Pinpoint the cell where the given text exists, returning its [X, Y] midpoint coordinate. 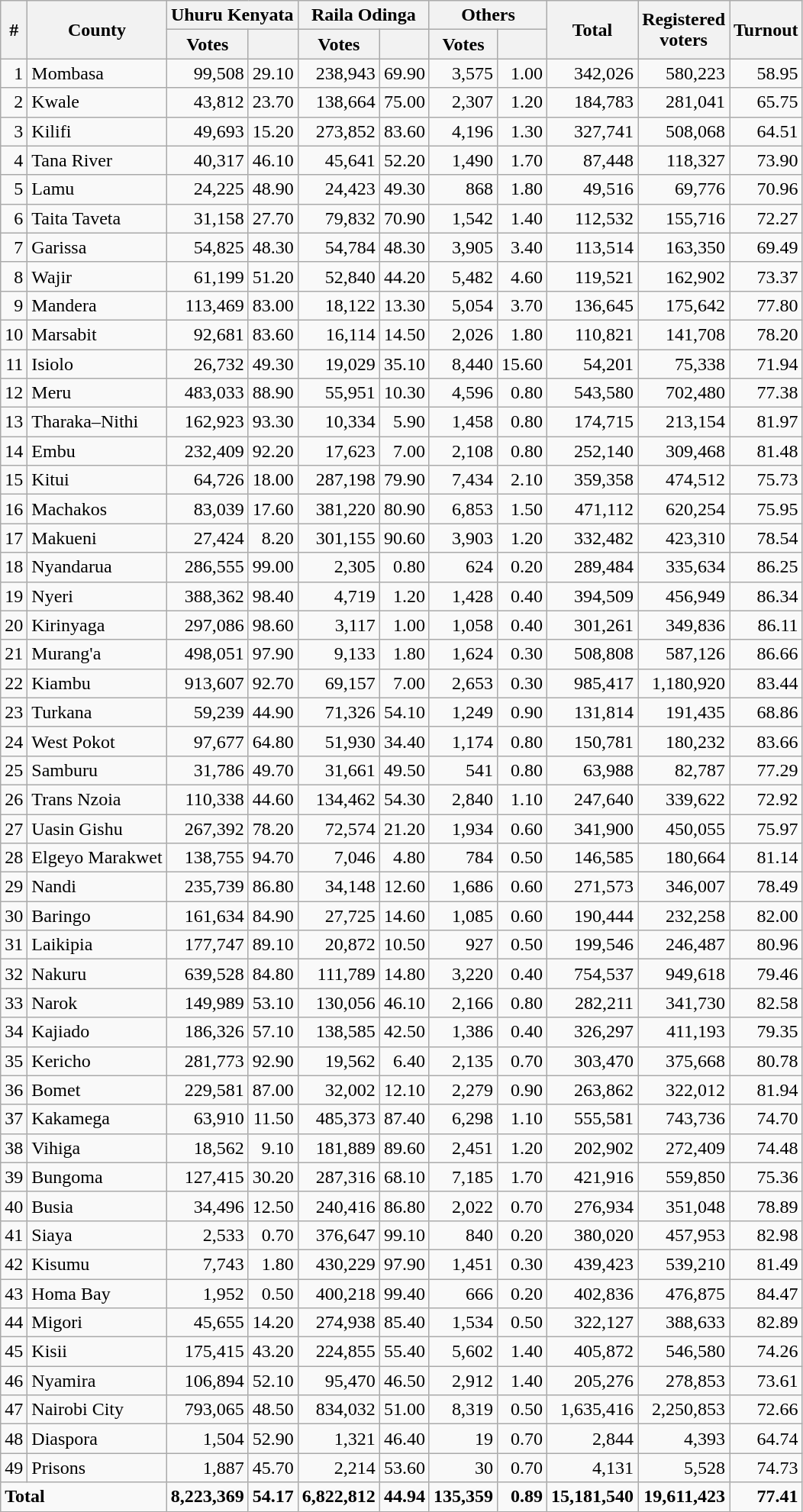
46.40 [405, 1439]
31 [14, 945]
80.96 [766, 945]
949,618 [684, 974]
44.94 [405, 1497]
9.10 [273, 1148]
271,573 [592, 887]
23.70 [273, 102]
301,261 [592, 625]
112,532 [592, 218]
235,739 [208, 887]
64.80 [273, 741]
92,681 [208, 334]
34.40 [405, 741]
Samburu [97, 770]
Wajir [97, 276]
202,902 [592, 1148]
476,875 [684, 1294]
14.60 [405, 916]
4.80 [405, 858]
1,887 [208, 1468]
411,193 [684, 1032]
72,574 [339, 828]
351,048 [684, 1206]
224,855 [339, 1352]
55,951 [339, 393]
84.90 [273, 916]
471,112 [592, 509]
84.47 [766, 1294]
8,319 [463, 1410]
Tana River [97, 160]
29.10 [273, 73]
45,641 [339, 160]
98.40 [273, 596]
327,741 [592, 131]
743,736 [684, 1119]
380,020 [592, 1235]
12.60 [405, 887]
2,279 [463, 1090]
64.51 [766, 131]
90.60 [405, 538]
Meru [97, 393]
98.60 [273, 625]
Nyandarua [97, 567]
119,521 [592, 276]
3,575 [463, 73]
Nakuru [97, 974]
40 [14, 1206]
89.10 [273, 945]
26,732 [208, 364]
272,409 [684, 1148]
111,789 [339, 974]
359,358 [592, 480]
58.95 [766, 73]
508,068 [684, 131]
180,664 [684, 858]
9,133 [339, 654]
59,239 [208, 712]
83,039 [208, 509]
175,642 [684, 305]
44.90 [273, 712]
341,730 [684, 1003]
49 [14, 1468]
138,664 [339, 102]
138,755 [208, 858]
624 [463, 567]
93.30 [273, 422]
402,836 [592, 1294]
33 [14, 1003]
1,428 [463, 596]
2,305 [339, 567]
238,943 [339, 73]
80.78 [766, 1061]
639,528 [208, 974]
Nyeri [97, 596]
11.50 [273, 1119]
Kwale [97, 102]
61,199 [208, 276]
18.00 [273, 480]
74.48 [766, 1148]
Siaya [97, 1235]
381,220 [339, 509]
Garissa [97, 247]
388,362 [208, 596]
79.46 [766, 974]
0.89 [522, 1497]
63,910 [208, 1119]
281,773 [208, 1061]
39 [14, 1177]
110,338 [208, 799]
10 [14, 334]
1,952 [208, 1294]
24,225 [208, 189]
130,056 [339, 1003]
75.73 [766, 480]
2,214 [339, 1468]
Mandera [97, 305]
282,211 [592, 1003]
439,423 [592, 1264]
36 [14, 1090]
4,719 [339, 596]
86.25 [766, 567]
1,635,416 [592, 1410]
2,653 [463, 683]
31,786 [208, 770]
281,041 [684, 102]
21 [14, 654]
1.30 [522, 131]
Elgeyo Marakwet [97, 858]
48 [14, 1439]
498,051 [208, 654]
35.10 [405, 364]
54,201 [592, 364]
78.89 [766, 1206]
110,821 [592, 334]
28 [14, 858]
37 [14, 1119]
16 [14, 509]
Nandi [97, 887]
Homa Bay [97, 1294]
77.41 [766, 1497]
County [97, 30]
Isiolo [97, 364]
81.14 [766, 858]
232,409 [208, 451]
20 [14, 625]
18,562 [208, 1148]
1,249 [463, 712]
24,423 [339, 189]
92.20 [273, 451]
2,026 [463, 334]
2 [14, 102]
205,276 [592, 1381]
16,114 [339, 334]
252,140 [592, 451]
181,889 [339, 1148]
2,840 [463, 799]
Murang'a [97, 654]
21.20 [405, 828]
54.30 [405, 799]
834,032 [339, 1410]
25 [14, 770]
22 [14, 683]
72.27 [766, 218]
45 [14, 1352]
3,220 [463, 974]
913,607 [208, 683]
136,645 [592, 305]
99.40 [405, 1294]
6,298 [463, 1119]
12.50 [273, 1206]
273,852 [339, 131]
175,415 [208, 1352]
# [14, 30]
400,218 [339, 1294]
43 [14, 1294]
99.00 [273, 567]
7,046 [339, 858]
45,655 [208, 1323]
Kajiado [97, 1032]
8,440 [463, 364]
8,223,369 [208, 1497]
79,832 [339, 218]
229,581 [208, 1090]
86.11 [766, 625]
42.50 [405, 1032]
1,180,920 [684, 683]
35 [14, 1061]
Kiambu [97, 683]
2,022 [463, 1206]
106,894 [208, 1381]
72.92 [766, 799]
Others [488, 15]
32,002 [339, 1090]
Raila Odinga [363, 15]
3 [14, 131]
2,912 [463, 1381]
99.10 [405, 1235]
7,434 [463, 480]
1,542 [463, 218]
92.90 [273, 1061]
135,359 [463, 1497]
75.95 [766, 509]
Baringo [97, 916]
1,451 [463, 1264]
335,634 [684, 567]
1,686 [463, 887]
40,317 [208, 160]
Nyamira [97, 1381]
Kirinyaga [97, 625]
13.30 [405, 305]
8 [14, 276]
274,938 [339, 1323]
15,181,540 [592, 1497]
78.49 [766, 887]
Embu [97, 451]
75.97 [766, 828]
177,747 [208, 945]
180,232 [684, 741]
Kisii [97, 1352]
1,058 [463, 625]
95,470 [339, 1381]
72.66 [766, 1410]
240,416 [339, 1206]
Migori [97, 1323]
80.90 [405, 509]
113,469 [208, 305]
155,716 [684, 218]
2,307 [463, 102]
1,490 [463, 160]
Vihiga [97, 1148]
89.60 [405, 1148]
Marsabit [97, 334]
326,297 [592, 1032]
339,622 [684, 799]
1,085 [463, 916]
12.10 [405, 1090]
7,743 [208, 1264]
191,435 [684, 712]
342,026 [592, 73]
68.86 [766, 712]
2,451 [463, 1148]
287,316 [339, 1177]
388,633 [684, 1323]
74.70 [766, 1119]
10.50 [405, 945]
23 [14, 712]
Mombasa [97, 73]
5,528 [684, 1468]
450,055 [684, 828]
11 [14, 364]
19,611,423 [684, 1497]
Uasin Gishu [97, 828]
73.37 [766, 276]
1,174 [463, 741]
Trans Nzoia [97, 799]
69,157 [339, 683]
232,258 [684, 916]
14.50 [405, 334]
31,158 [208, 218]
69,776 [684, 189]
53.60 [405, 1468]
457,953 [684, 1235]
75,338 [684, 364]
75.00 [405, 102]
Turkana [97, 712]
10,334 [339, 422]
51.20 [273, 276]
99,508 [208, 73]
81.97 [766, 422]
19,562 [339, 1061]
44.60 [273, 799]
69.90 [405, 73]
70.96 [766, 189]
51.00 [405, 1410]
53.10 [273, 1003]
46 [14, 1381]
131,814 [592, 712]
927 [463, 945]
84.80 [273, 974]
77.38 [766, 393]
30.20 [273, 1177]
75.36 [766, 1177]
38 [14, 1148]
82.89 [766, 1323]
81.49 [766, 1264]
86.66 [766, 654]
74.26 [766, 1352]
150,781 [592, 741]
87.00 [273, 1090]
92.70 [273, 683]
49,693 [208, 131]
985,417 [592, 683]
52.10 [273, 1381]
83.44 [766, 683]
620,254 [684, 509]
1,504 [208, 1439]
5 [14, 189]
2.10 [522, 480]
301,155 [339, 538]
32 [14, 974]
14.80 [405, 974]
82.00 [766, 916]
Bomet [97, 1090]
5,602 [463, 1352]
1,534 [463, 1323]
44 [14, 1323]
2,844 [592, 1439]
539,210 [684, 1264]
27,424 [208, 538]
13 [14, 422]
49,516 [592, 189]
174,715 [592, 422]
543,580 [592, 393]
Makueni [97, 538]
297,086 [208, 625]
17 [14, 538]
Lamu [97, 189]
190,444 [592, 916]
26 [14, 799]
287,198 [339, 480]
81.48 [766, 451]
27,725 [339, 916]
15.60 [522, 364]
474,512 [684, 480]
184,783 [592, 102]
18,122 [339, 305]
289,484 [592, 567]
87.40 [405, 1119]
27 [14, 828]
87,448 [592, 160]
54.10 [405, 712]
Turnout [766, 30]
322,012 [684, 1090]
4,196 [463, 131]
5.90 [405, 422]
Nairobi City [97, 1410]
18 [14, 567]
57.10 [273, 1032]
186,326 [208, 1032]
79.35 [766, 1032]
4,596 [463, 393]
78.54 [766, 538]
Uhuru Kenyata [232, 15]
43.20 [273, 1352]
8.20 [273, 538]
Prisons [97, 1468]
6.40 [405, 1061]
4,131 [592, 1468]
51,930 [339, 741]
74.73 [766, 1468]
483,033 [208, 393]
1,458 [463, 422]
20,872 [339, 945]
118,327 [684, 160]
375,668 [684, 1061]
349,836 [684, 625]
5,482 [463, 276]
784 [463, 858]
4,393 [684, 1439]
Kakamega [97, 1119]
405,872 [592, 1352]
82.58 [766, 1003]
Kisumu [97, 1264]
3,905 [463, 247]
88.90 [273, 393]
14.20 [273, 1323]
68.10 [405, 1177]
7,185 [463, 1177]
48.50 [273, 1410]
82.98 [766, 1235]
278,853 [684, 1381]
199,546 [592, 945]
346,007 [684, 887]
376,647 [339, 1235]
421,916 [592, 1177]
83.00 [273, 305]
77.80 [766, 305]
31,661 [339, 770]
73.90 [766, 160]
162,902 [684, 276]
Taita Taveta [97, 218]
276,934 [592, 1206]
54,784 [339, 247]
77.29 [766, 770]
55.40 [405, 1352]
868 [463, 189]
3.40 [522, 247]
47 [14, 1410]
42 [14, 1264]
149,989 [208, 1003]
3,903 [463, 538]
Kericho [97, 1061]
580,223 [684, 73]
Busia [97, 1206]
Kitui [97, 480]
45.70 [273, 1468]
394,509 [592, 596]
Tharaka–Nithi [97, 422]
309,468 [684, 451]
24 [14, 741]
127,415 [208, 1177]
97,677 [208, 741]
34,148 [339, 887]
1.50 [522, 509]
Machakos [97, 509]
113,514 [592, 247]
6,853 [463, 509]
85.40 [405, 1323]
86.34 [766, 596]
Narok [97, 1003]
Diaspora [97, 1439]
286,555 [208, 567]
163,350 [684, 247]
508,808 [592, 654]
17.60 [273, 509]
666 [463, 1294]
71.94 [766, 364]
1 [14, 73]
52.20 [405, 160]
27.70 [273, 218]
2,166 [463, 1003]
15.20 [273, 131]
6 [14, 218]
Kilifi [97, 131]
1,321 [339, 1439]
141,708 [684, 334]
702,480 [684, 393]
303,470 [592, 1061]
54,825 [208, 247]
2,533 [208, 1235]
213,154 [684, 422]
7 [14, 247]
48.90 [273, 189]
430,229 [339, 1264]
2,135 [463, 1061]
83.66 [766, 741]
3,117 [339, 625]
52,840 [339, 276]
840 [463, 1235]
263,862 [592, 1090]
267,392 [208, 828]
West Pokot [97, 741]
2,108 [463, 451]
146,585 [592, 858]
138,585 [339, 1032]
64,726 [208, 480]
423,310 [684, 538]
54.17 [273, 1497]
44.20 [405, 276]
Bungoma [97, 1177]
43,812 [208, 102]
161,634 [208, 916]
4 [14, 160]
41 [14, 1235]
9 [14, 305]
73.61 [766, 1381]
546,580 [684, 1352]
63,988 [592, 770]
587,126 [684, 654]
70.90 [405, 218]
3.70 [522, 305]
322,127 [592, 1323]
541 [463, 770]
12 [14, 393]
Registeredvoters [684, 30]
46.50 [405, 1381]
79.90 [405, 480]
247,640 [592, 799]
34 [14, 1032]
1,934 [463, 828]
34,496 [208, 1206]
1,386 [463, 1032]
49.70 [273, 770]
456,949 [684, 596]
1,624 [463, 654]
793,065 [208, 1410]
Laikipia [97, 945]
71,326 [339, 712]
49.50 [405, 770]
2,250,853 [684, 1410]
15 [14, 480]
754,537 [592, 974]
4.60 [522, 276]
29 [14, 887]
559,850 [684, 1177]
162,923 [208, 422]
134,462 [339, 799]
82,787 [684, 770]
64.74 [766, 1439]
246,487 [684, 945]
14 [14, 451]
341,900 [592, 828]
52.90 [273, 1439]
5,054 [463, 305]
19,029 [339, 364]
65.75 [766, 102]
69.49 [766, 247]
94.70 [273, 858]
555,581 [592, 1119]
332,482 [592, 538]
81.94 [766, 1090]
6,822,812 [339, 1497]
17,623 [339, 451]
10.30 [405, 393]
485,373 [339, 1119]
